Scan for the cell matching the given text and deliver its (x, y) coordinate at center. 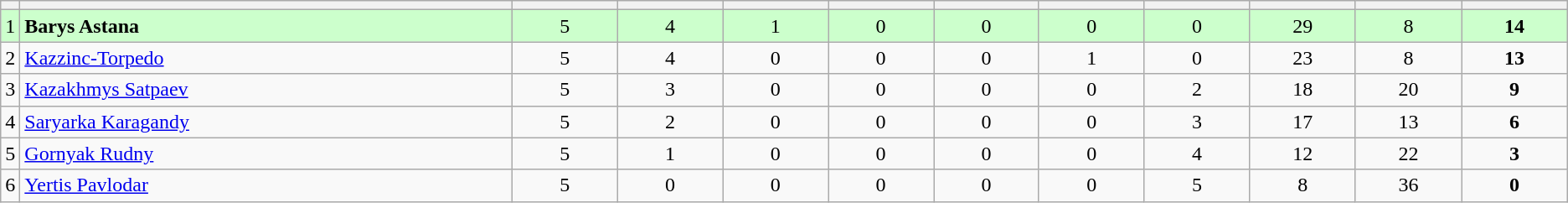
Barys Astana (266, 26)
17 (1302, 122)
22 (1408, 154)
14 (1514, 26)
Kazakhmys Satpaev (266, 90)
18 (1302, 90)
Gornyak Rudny (266, 154)
Saryarka Karagandy (266, 122)
23 (1302, 58)
36 (1408, 185)
20 (1408, 90)
9 (1514, 90)
Kazzinc-Torpedo (266, 58)
29 (1302, 26)
Yertis Pavlodar (266, 185)
12 (1302, 154)
